Locate the cell with the specified text and output its [x, y] center coordinate. 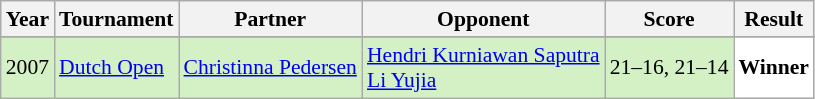
21–16, 21–14 [670, 68]
Partner [270, 19]
Christinna Pedersen [270, 68]
Winner [774, 68]
Hendri Kurniawan Saputra Li Yujia [484, 68]
Tournament [116, 19]
Dutch Open [116, 68]
Year [28, 19]
Opponent [484, 19]
Score [670, 19]
2007 [28, 68]
Result [774, 19]
